Determine the [x, y] coordinate at the center of the cell enclosing the given text.  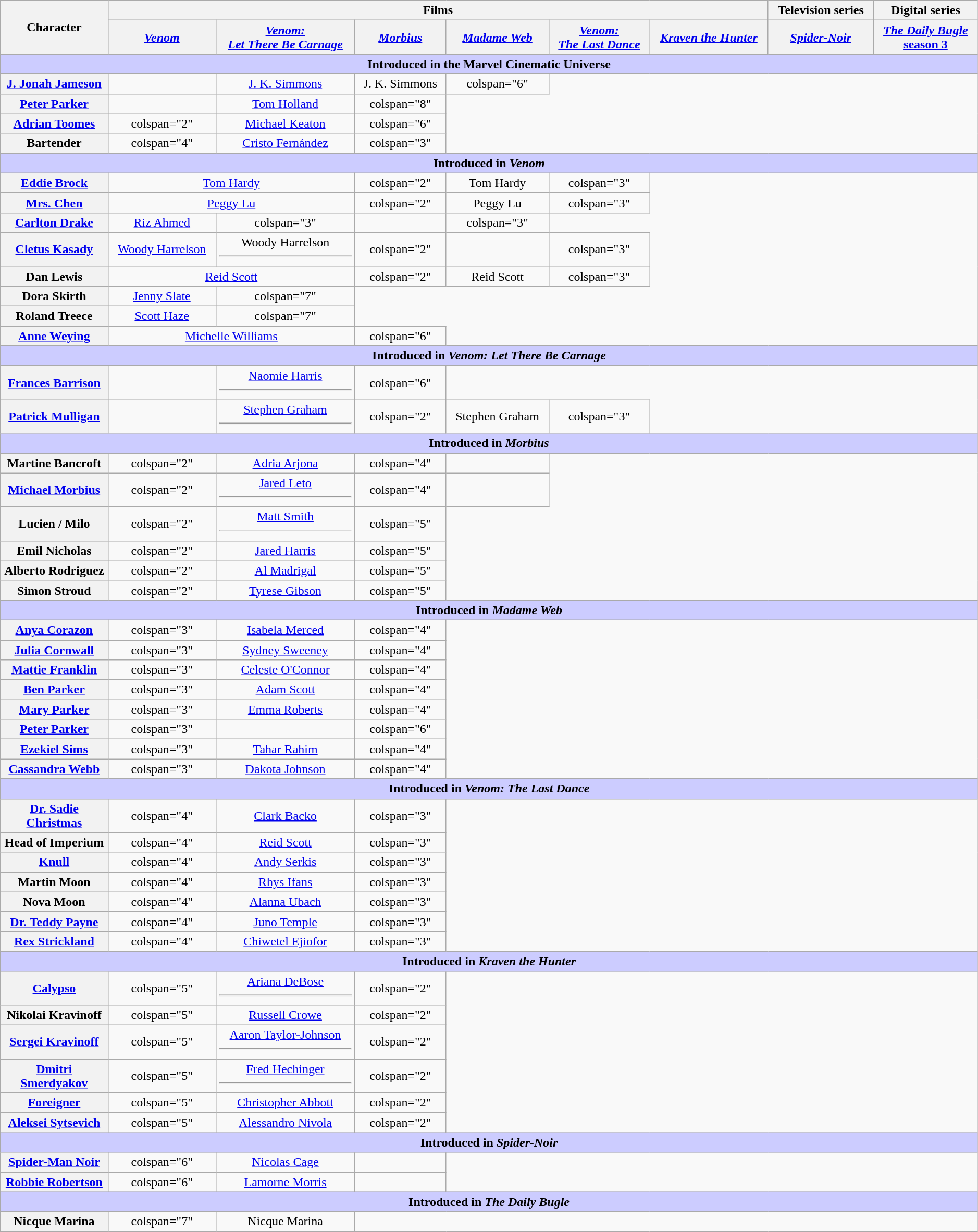
Ariana DeBose [285, 988]
Al Madrigal [285, 570]
Emil Nicholas [54, 551]
Andy Serkis [285, 862]
Mrs. Chen [54, 203]
Sergei Kravinoff [54, 1042]
Juno Temple [285, 922]
Nicolas Cage [285, 1162]
Dora Skirth [54, 296]
Knull [54, 862]
Rhys Ifans [285, 882]
Spider-Noir [821, 38]
Nikolai Kravinoff [54, 1015]
Fred Hechinger [285, 1076]
Digital series [926, 10]
Mattie Franklin [54, 670]
Naomie Harris [285, 382]
Television series [821, 10]
Aleksei Sytsevich [54, 1123]
Calypso [54, 988]
Alessandro Nivola [285, 1123]
J. Jonah Jameson [54, 84]
Martine Bancroft [54, 463]
Adam Scott [285, 690]
Tyrese Gibson [285, 590]
Frances Barrison [54, 382]
Introduced in Kraven the Hunter [489, 961]
Anne Weying [54, 336]
Cletus Kasady [54, 249]
Dan Lewis [54, 277]
Cristo Fernández [285, 143]
Carlton Drake [54, 222]
Introduced in Morbius [489, 443]
Nova Moon [54, 902]
Jared Harris [285, 551]
Roland Treece [54, 316]
Scott Haze [162, 316]
Venom [162, 38]
Michael Morbius [54, 490]
Introduced in Spider-Noir [489, 1142]
Kraven the Hunter [709, 38]
Introduced in The Daily Bugle [489, 1202]
Michelle Williams [231, 336]
Ben Parker [54, 690]
Dmitri Smerdyakov [54, 1076]
Anya Corazon [54, 630]
Isabela Merced [285, 630]
The Daily Bugleseason 3 [926, 38]
Celeste O'Connor [285, 670]
Character [54, 27]
Alanna Ubach [285, 902]
Robbie Robertson [54, 1182]
Venom:Let There Be Carnage [285, 38]
Martin Moon [54, 882]
Morbius [400, 38]
Chiwetel Ejiofor [285, 941]
Foreigner [54, 1103]
Tom Holland [285, 104]
Aaron Taylor-Johnson [285, 1042]
Matt Smith [285, 524]
Dakota Johnson [285, 769]
Jared Leto [285, 490]
Tahar Rahim [285, 749]
Lucien / Milo [54, 524]
Films [438, 10]
Adrian Toomes [54, 123]
Bartender [54, 143]
Introduced in Venom [489, 163]
Patrick Mulligan [54, 417]
Cassandra Webb [54, 769]
Spider-Man Noir [54, 1162]
Julia Cornwall [54, 650]
Jenny Slate [162, 296]
Christopher Abbott [285, 1103]
Emma Roberts [285, 710]
Simon Stroud [54, 590]
Venom:The Last Dance [599, 38]
Introduced in Madame Web [489, 610]
colspan="8" [400, 104]
Ezekiel Sims [54, 749]
Introduced in the Marvel Cinematic Universe [489, 64]
Michael Keaton [285, 123]
Mary Parker [54, 710]
Dr. Teddy Payne [54, 922]
Lamorne Morris [285, 1182]
Madame Web [497, 38]
Adria Arjona [285, 463]
Head of Imperium [54, 842]
Introduced in Venom: The Last Dance [489, 789]
Riz Ahmed [162, 222]
Introduced in Venom: Let There Be Carnage [489, 356]
Sydney Sweeney [285, 650]
Alberto Rodriguez [54, 570]
Russell Crowe [285, 1015]
Rex Strickland [54, 941]
Eddie Brock [54, 183]
Clark Backo [285, 816]
Dr. Sadie Christmas [54, 816]
